Output the (X, Y) coordinate of the center of the cell containing the given text.  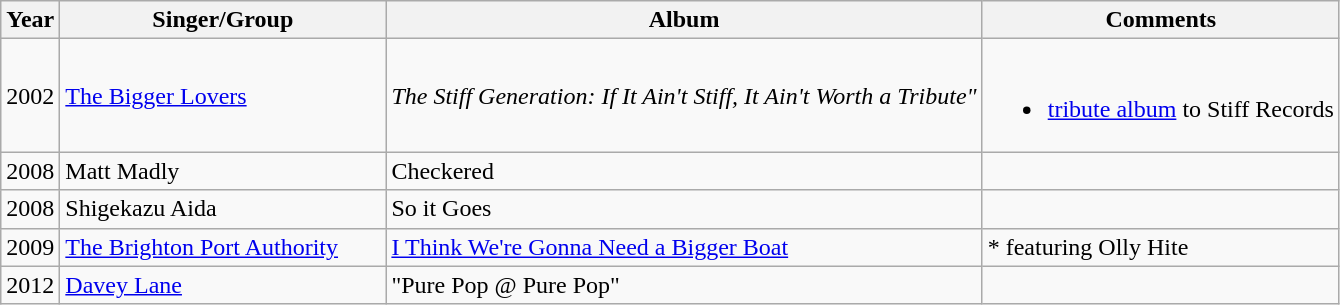
2002 (30, 96)
Davey Lane (223, 285)
So it Goes (684, 209)
The Bigger Lovers (223, 96)
Album (684, 20)
* featuring Olly Hite (1160, 247)
2009 (30, 247)
The Stiff Generation: If It Ain't Stiff, It Ain't Worth a Tribute" (684, 96)
Comments (1160, 20)
Year (30, 20)
The Brighton Port Authority (223, 247)
2012 (30, 285)
Shigekazu Aida (223, 209)
tribute album to Stiff Records (1160, 96)
"Pure Pop @ Pure Pop" (684, 285)
Checkered (684, 171)
I Think We're Gonna Need a Bigger Boat (684, 247)
Singer/Group (223, 20)
Matt Madly (223, 171)
